Capture the cell that displays the provided text and extract its [x, y] central coordinate. 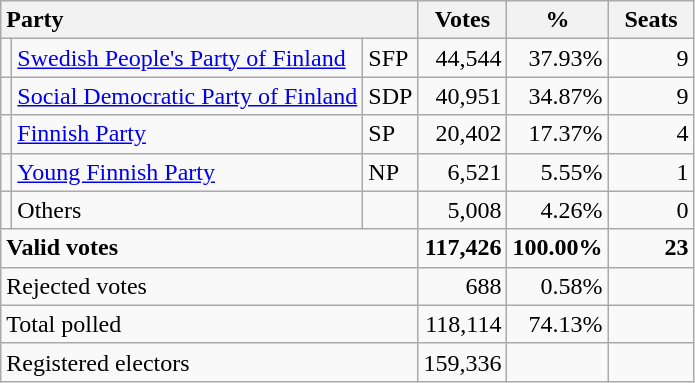
Valid votes [210, 248]
74.13% [558, 324]
0.58% [558, 286]
Others [188, 210]
Votes [462, 20]
117,426 [462, 248]
SDP [390, 96]
Young Finnish Party [188, 172]
1 [651, 172]
4 [651, 134]
20,402 [462, 134]
% [558, 20]
40,951 [462, 96]
Rejected votes [210, 286]
Social Democratic Party of Finland [188, 96]
5,008 [462, 210]
44,544 [462, 58]
23 [651, 248]
Registered electors [210, 362]
159,336 [462, 362]
Swedish People's Party of Finland [188, 58]
NP [390, 172]
118,114 [462, 324]
100.00% [558, 248]
SFP [390, 58]
0 [651, 210]
Party [210, 20]
5.55% [558, 172]
6,521 [462, 172]
Finnish Party [188, 134]
4.26% [558, 210]
37.93% [558, 58]
688 [462, 286]
Total polled [210, 324]
34.87% [558, 96]
SP [390, 134]
Seats [651, 20]
17.37% [558, 134]
